Extract the (X, Y) coordinate from the center of the cell holding the provided text.  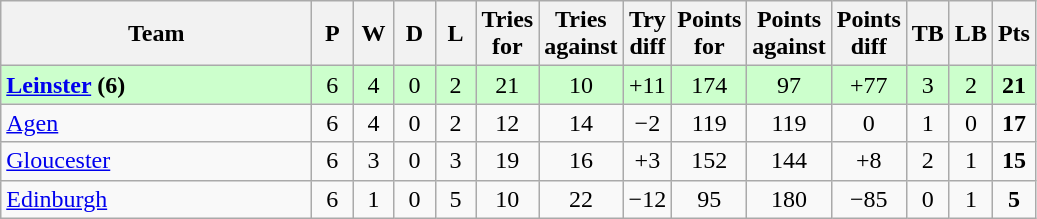
Points diff (868, 34)
L (456, 34)
−85 (868, 199)
97 (789, 85)
Gloucester (156, 161)
15 (1014, 161)
LB (970, 34)
152 (710, 161)
Team (156, 34)
+11 (648, 85)
−12 (648, 199)
+8 (868, 161)
W (374, 34)
Points against (789, 34)
19 (508, 161)
Edinburgh (156, 199)
95 (710, 199)
14 (581, 123)
16 (581, 161)
Tries for (508, 34)
+77 (868, 85)
D (414, 34)
Points for (710, 34)
17 (1014, 123)
Tries against (581, 34)
Try diff (648, 34)
12 (508, 123)
−2 (648, 123)
144 (789, 161)
174 (710, 85)
+3 (648, 161)
Pts (1014, 34)
22 (581, 199)
TB (928, 34)
180 (789, 199)
Agen (156, 123)
Leinster (6) (156, 85)
P (332, 34)
